Return [X, Y] of the center of cell containing provided text 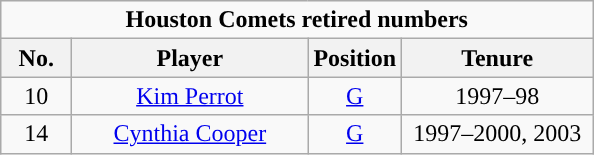
10 [36, 96]
Cynthia Cooper [190, 134]
14 [36, 134]
1997–98 [498, 96]
Kim Perrot [190, 96]
No. [36, 58]
Houston Comets retired numbers [297, 20]
Tenure [498, 58]
Player [190, 58]
Position [355, 58]
1997–2000, 2003 [498, 134]
